Determine the [x, y] coordinate at the center of the cell enclosing the given text.  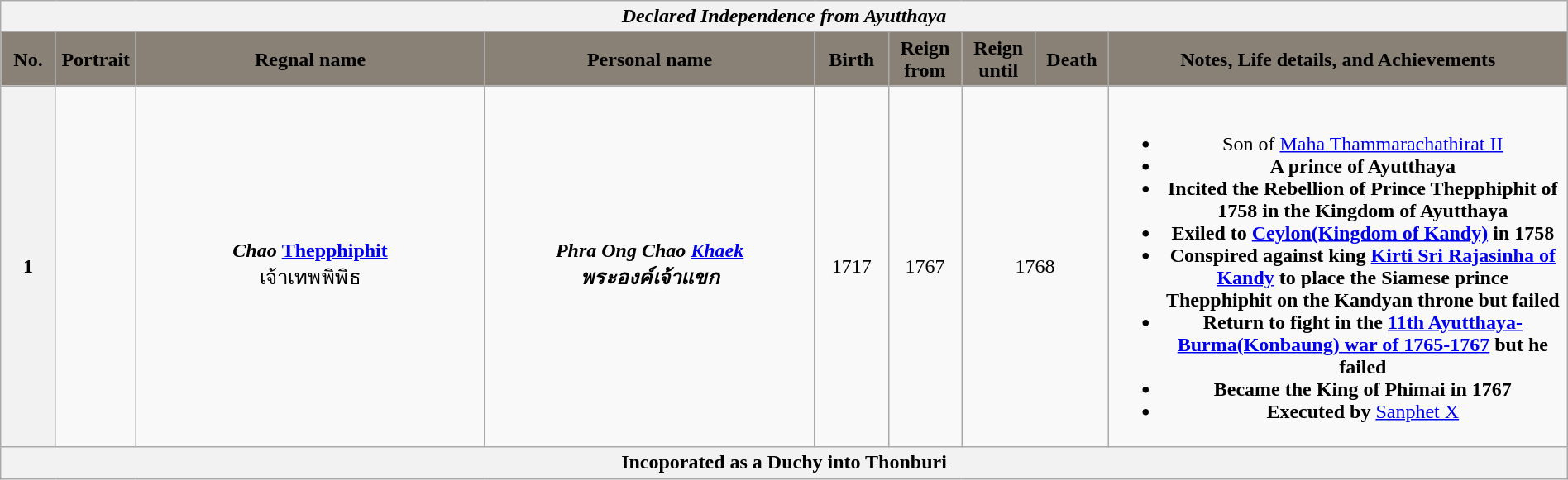
1 [28, 266]
Declared Independence from Ayutthaya [784, 17]
Birth [852, 59]
1768 [1035, 266]
Death [1072, 59]
1717 [852, 266]
Portrait [96, 59]
Phra Ong Chao Khaekพระองค์เจ้าแขก [650, 266]
Regnal name [310, 59]
Reign until [999, 59]
Personal name [650, 59]
Incoporated as a Duchy into Thonburi [784, 463]
Reign from [925, 59]
No. [28, 59]
Notes, Life details, and Achievements [1338, 59]
1767 [925, 266]
Chao Thepphiphitเจ้าเทพพิพิธ [310, 266]
